Return (x, y) of the center of cell containing provided text 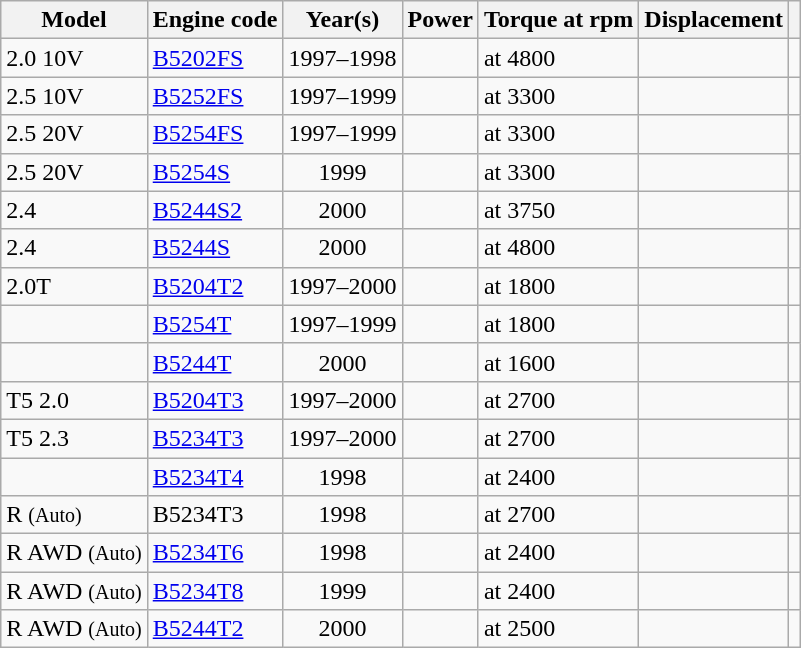
B5244S2 (215, 210)
B5204T2 (215, 286)
Torque at rpm (558, 20)
2.5 10V (74, 96)
B5244S (215, 248)
T5 2.0 (74, 400)
B5254S (215, 172)
B5244T (215, 362)
at 2500 (558, 629)
B5204T3 (215, 400)
2.0 10V (74, 58)
B5234T4 (215, 477)
at 1600 (558, 362)
Model (74, 20)
2.0T (74, 286)
Year(s) (342, 20)
B5244T2 (215, 629)
B5234T6 (215, 553)
Displacement (714, 20)
T5 2.3 (74, 438)
1997–1998 (342, 58)
R (Auto) (74, 515)
B5234T8 (215, 591)
B5202FS (215, 58)
B5254T (215, 324)
at 3750 (558, 210)
Engine code (215, 20)
B5252FS (215, 96)
Power (440, 20)
B5254FS (215, 134)
